Scan for the cell matching the given text and deliver its (x, y) coordinate at center. 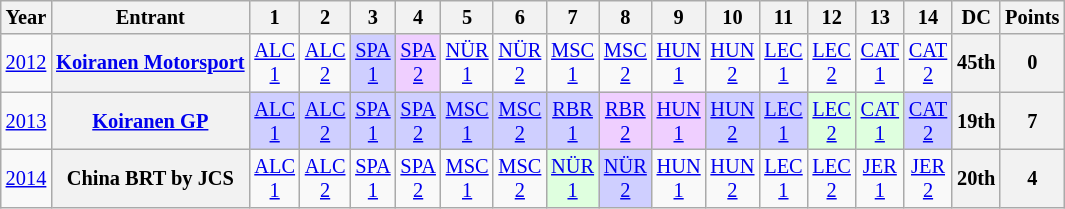
2013 (26, 121)
2 (325, 17)
3 (372, 17)
China BRT by JCS (150, 178)
Koiranen Motorsport (150, 63)
Points (1032, 17)
6 (520, 17)
5 (468, 17)
Entrant (150, 17)
13 (880, 17)
1 (274, 17)
2014 (26, 178)
10 (733, 17)
11 (783, 17)
14 (928, 17)
RBR2 (626, 121)
Year (26, 17)
DC (976, 17)
12 (832, 17)
9 (679, 17)
RBR1 (572, 121)
19th (976, 121)
JER2 (928, 178)
JER1 (880, 178)
Koiranen GP (150, 121)
45th (976, 63)
8 (626, 17)
2012 (26, 63)
20th (976, 178)
0 (1032, 63)
